Extract the (X, Y) coordinate from the center of the cell holding the provided text.  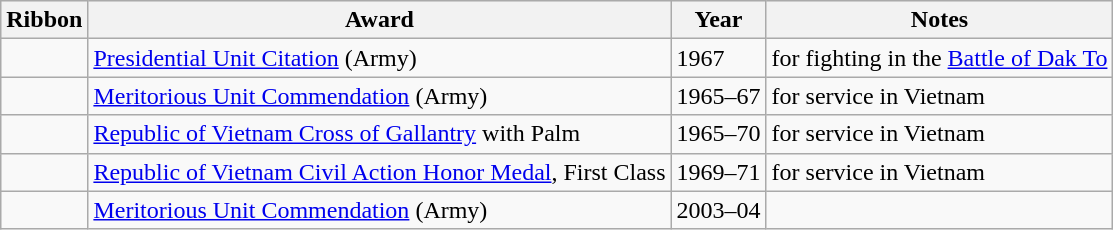
2003–04 (718, 210)
Presidential Unit Citation (Army) (380, 58)
Notes (940, 20)
1967 (718, 58)
Year (718, 20)
1969–71 (718, 172)
1965–70 (718, 134)
Award (380, 20)
for fighting in the Battle of Dak To (940, 58)
Republic of Vietnam Civil Action Honor Medal, First Class (380, 172)
1965–67 (718, 96)
Republic of Vietnam Cross of Gallantry with Palm (380, 134)
Ribbon (44, 20)
